Extract the (X, Y) coordinate from the center of the cell holding the provided text.  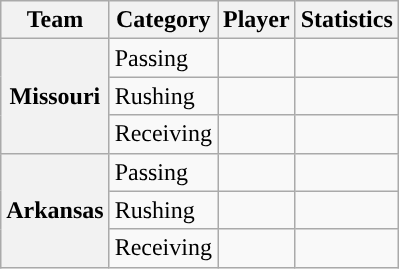
Player (257, 20)
Arkansas (55, 210)
Missouri (55, 96)
Team (55, 20)
Category (163, 20)
Statistics (346, 20)
